Return (X, Y) of the center of cell containing provided text 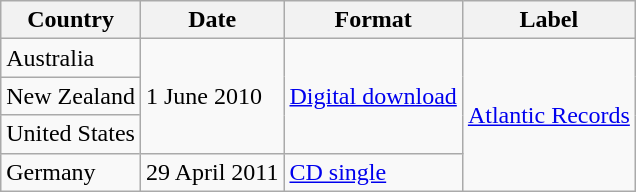
Date (212, 20)
United States (71, 134)
CD single (373, 172)
1 June 2010 (212, 96)
Australia (71, 58)
Label (548, 20)
29 April 2011 (212, 172)
Digital download (373, 96)
Format (373, 20)
Atlantic Records (548, 115)
Country (71, 20)
New Zealand (71, 96)
Germany (71, 172)
